Find where the given text appears and provide that cell's center as [X, Y] coordinate. 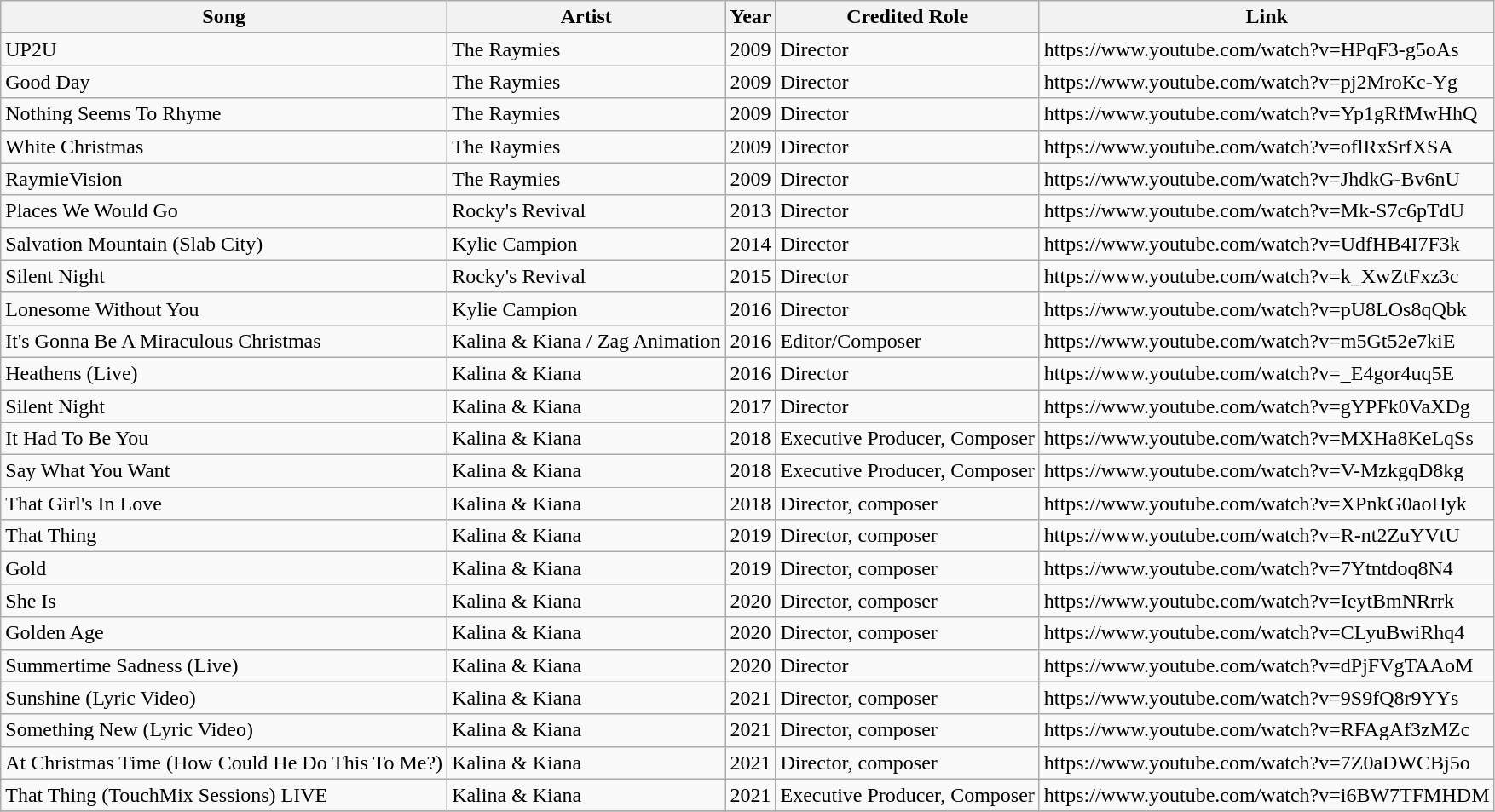
Artist [586, 17]
https://www.youtube.com/watch?v=Yp1gRfMwHhQ [1267, 114]
https://www.youtube.com/watch?v=Mk-S7c6pTdU [1267, 211]
https://www.youtube.com/watch?v=HPqF3-g5oAs [1267, 49]
Golden Age [224, 633]
https://www.youtube.com/watch?v=i6BW7TFMHDM [1267, 795]
https://www.youtube.com/watch?v=_E4gor4uq5E [1267, 373]
https://www.youtube.com/watch?v=pU8LOs8qQbk [1267, 308]
Editor/Composer [907, 341]
It Had To Be You [224, 439]
White Christmas [224, 147]
At Christmas Time (How Could He Do This To Me?) [224, 763]
https://www.youtube.com/watch?v=UdfHB4I7F3k [1267, 244]
https://www.youtube.com/watch?v=CLyuBwiRhq4 [1267, 633]
Heathens (Live) [224, 373]
Summertime Sadness (Live) [224, 665]
https://www.youtube.com/watch?v=IeytBmNRrrk [1267, 601]
That Girl's In Love [224, 504]
RaymieVision [224, 179]
She Is [224, 601]
https://www.youtube.com/watch?v=7Ytntdoq8N4 [1267, 568]
Something New (Lyric Video) [224, 730]
https://www.youtube.com/watch?v=9S9fQ8r9YYs [1267, 698]
https://www.youtube.com/watch?v=JhdkG-Bv6nU [1267, 179]
Good Day [224, 82]
https://www.youtube.com/watch?v=gYPFk0VaXDg [1267, 406]
https://www.youtube.com/watch?v=RFAgAf3zMZc [1267, 730]
https://www.youtube.com/watch?v=k_XwZtFxz3c [1267, 276]
2015 [750, 276]
Song [224, 17]
That Thing (TouchMix Sessions) LIVE [224, 795]
https://www.youtube.com/watch?v=MXHa8KeLqSs [1267, 439]
Credited Role [907, 17]
Link [1267, 17]
It's Gonna Be A Miraculous Christmas [224, 341]
https://www.youtube.com/watch?v=7Z0aDWCBj5o [1267, 763]
That Thing [224, 536]
https://www.youtube.com/watch?v=m5Gt52e7kiE [1267, 341]
Kalina & Kiana / Zag Animation [586, 341]
Salvation Mountain (Slab City) [224, 244]
https://www.youtube.com/watch?v=oflRxSrfXSA [1267, 147]
2017 [750, 406]
Lonesome Without You [224, 308]
https://www.youtube.com/watch?v=R-nt2ZuYVtU [1267, 536]
2014 [750, 244]
2013 [750, 211]
Nothing Seems To Rhyme [224, 114]
Year [750, 17]
Say What You Want [224, 471]
UP2U [224, 49]
https://www.youtube.com/watch?v=pj2MroKc-Yg [1267, 82]
https://www.youtube.com/watch?v=V-MzkgqD8kg [1267, 471]
Places We Would Go [224, 211]
Gold [224, 568]
Sunshine (Lyric Video) [224, 698]
https://www.youtube.com/watch?v=XPnkG0aoHyk [1267, 504]
https://www.youtube.com/watch?v=dPjFVgTAAoM [1267, 665]
